For the text-containing cell, return its midpoint in (X, Y) coordinate format. 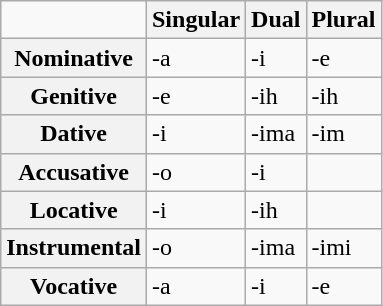
Accusative (74, 172)
Vocative (74, 286)
Dual (276, 20)
Plural (344, 20)
Locative (74, 210)
-im (344, 134)
Instrumental (74, 248)
Dative (74, 134)
-imi (344, 248)
Genitive (74, 96)
Nominative (74, 58)
Singular (196, 20)
